Scan for the cell matching the given text and deliver its [x, y] coordinate at center. 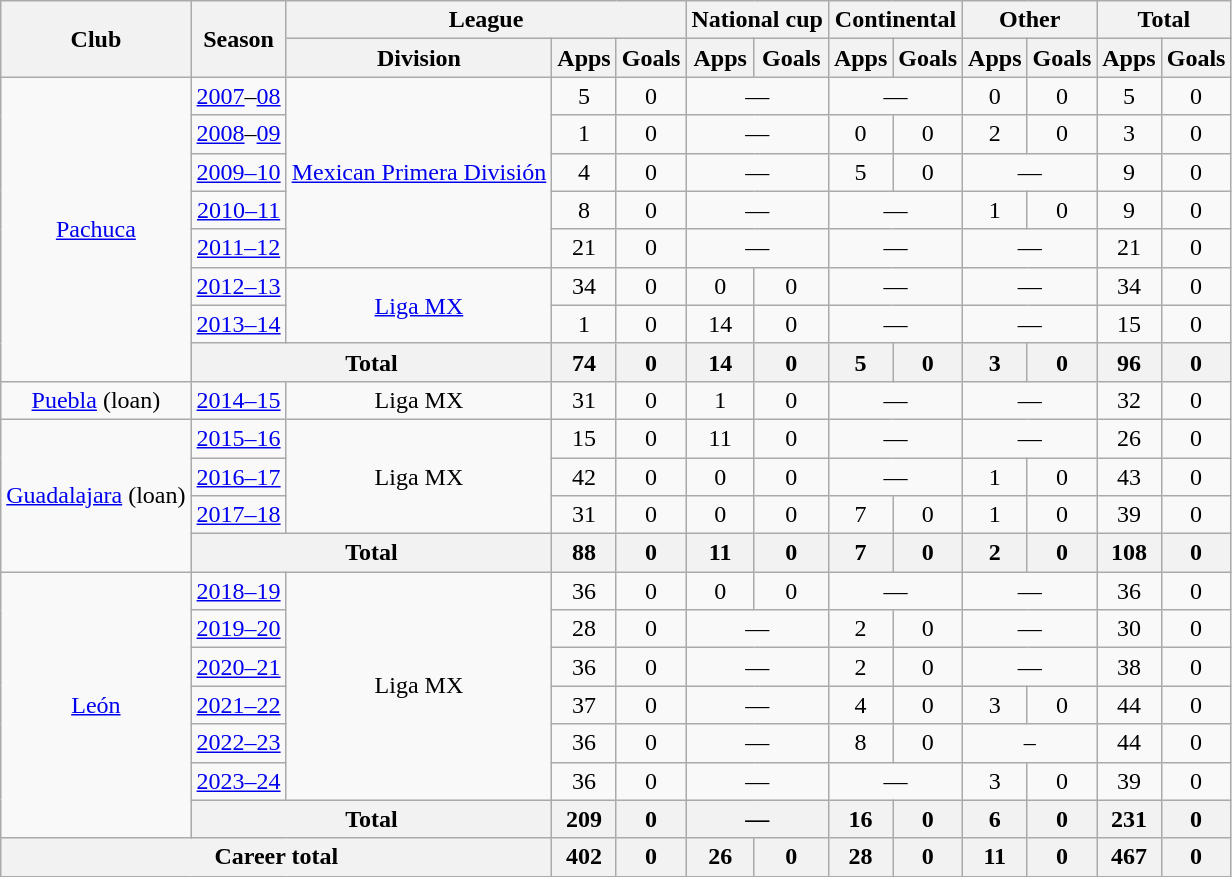
74 [584, 362]
467 [1129, 857]
2023–24 [238, 781]
National cup [757, 20]
2009–10 [238, 172]
88 [584, 553]
402 [584, 857]
96 [1129, 362]
Puebla (loan) [96, 400]
2020–21 [238, 667]
Club [96, 39]
2007–08 [238, 96]
– [1030, 743]
2017–18 [238, 515]
2022–23 [238, 743]
6 [995, 819]
League [486, 20]
2019–20 [238, 629]
Pachuca [96, 229]
43 [1129, 477]
2016–17 [238, 477]
231 [1129, 819]
108 [1129, 553]
2021–22 [238, 705]
2012–13 [238, 286]
Continental [895, 20]
16 [860, 819]
León [96, 705]
Other [1030, 20]
32 [1129, 400]
209 [584, 819]
2010–11 [238, 210]
2011–12 [238, 248]
Guadalajara (loan) [96, 495]
42 [584, 477]
2008–09 [238, 134]
2015–16 [238, 438]
2018–19 [238, 591]
Division [419, 58]
38 [1129, 667]
2013–14 [238, 324]
30 [1129, 629]
Season [238, 39]
Mexican Primera División [419, 172]
2014–15 [238, 400]
Career total [276, 857]
37 [584, 705]
